Locate the cell with the specified text and output its [X, Y] center coordinate. 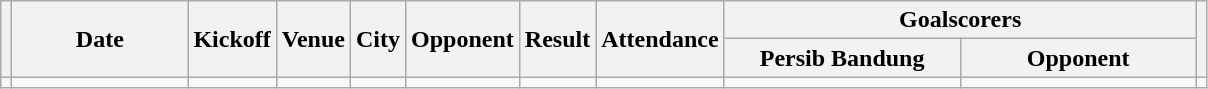
Kickoff [232, 39]
Persib Bandung [842, 58]
Venue [313, 39]
City [378, 39]
Date [100, 39]
Attendance [660, 39]
Result [557, 39]
Goalscorers [960, 20]
